Find where the given text appears and provide that cell's center as (x, y) coordinate. 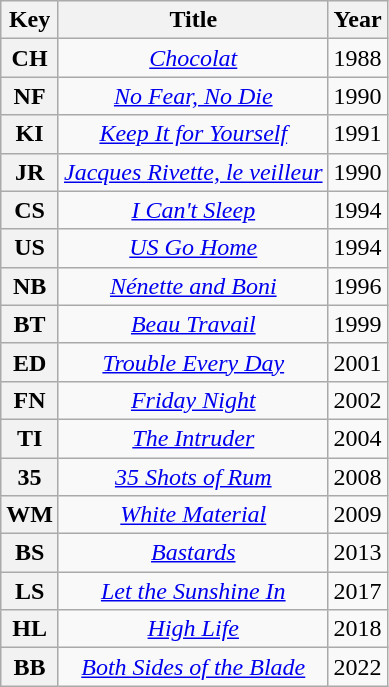
BT (30, 324)
High Life (193, 629)
35 Shots of Rum (193, 477)
FN (30, 400)
ED (30, 362)
2017 (358, 591)
2013 (358, 553)
Both Sides of the Blade (193, 667)
HL (30, 629)
Chocolat (193, 58)
BS (30, 553)
Jacques Rivette, le veilleur (193, 172)
US (30, 248)
Year (358, 20)
NF (30, 96)
35 (30, 477)
Bastards (193, 553)
Trouble Every Day (193, 362)
TI (30, 438)
LS (30, 591)
Beau Travail (193, 324)
JR (30, 172)
No Fear, No Die (193, 96)
Key (30, 20)
BB (30, 667)
2001 (358, 362)
CS (30, 210)
1991 (358, 134)
Nénette and Boni (193, 286)
1988 (358, 58)
2022 (358, 667)
2018 (358, 629)
1996 (358, 286)
Title (193, 20)
KI (30, 134)
CH (30, 58)
The Intruder (193, 438)
Let the Sunshine In (193, 591)
2002 (358, 400)
I Can't Sleep (193, 210)
White Material (193, 515)
2008 (358, 477)
2009 (358, 515)
US Go Home (193, 248)
NB (30, 286)
Keep It for Yourself (193, 134)
WM (30, 515)
Friday Night (193, 400)
2004 (358, 438)
1999 (358, 324)
